Provide the (X, Y) coordinate of the cell's center where the given text is located.  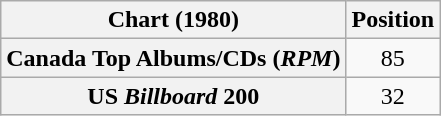
Canada Top Albums/CDs (RPM) (174, 58)
85 (393, 58)
32 (393, 96)
Chart (1980) (174, 20)
US Billboard 200 (174, 96)
Position (393, 20)
